Return [X, Y] of the center of cell containing provided text 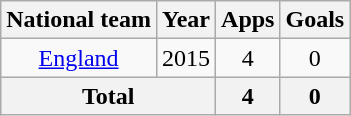
Year [186, 20]
Total [108, 96]
Apps [248, 20]
England [79, 58]
2015 [186, 58]
National team [79, 20]
Goals [315, 20]
